Return the (X, Y) coordinate for the center point of the cell that contains the specified text.  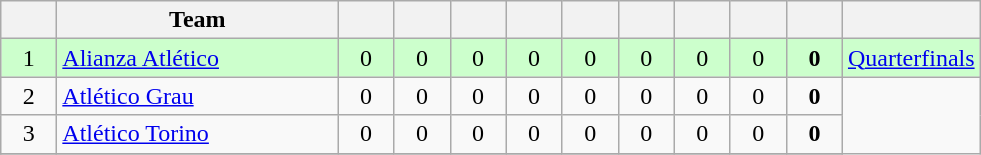
1 (29, 58)
Alianza Atlético (198, 58)
3 (29, 134)
Team (198, 20)
Atlético Torino (198, 134)
2 (29, 96)
Atlético Grau (198, 96)
Quarterfinals (911, 58)
